Find where the given text appears and provide that cell's center as [X, Y] coordinate. 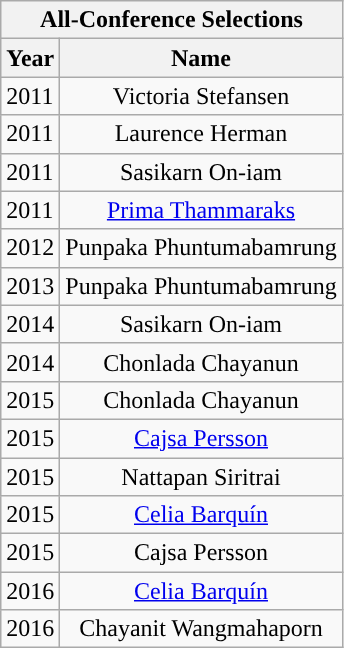
Prima Thammaraks [201, 210]
Victoria Stefansen [201, 96]
2013 [30, 286]
Year [30, 58]
2012 [30, 248]
All-Conference Selections [172, 20]
Name [201, 58]
Nattapan Siritrai [201, 477]
Laurence Herman [201, 134]
Chayanit Wangmahaporn [201, 629]
